Find where the given text appears and provide that cell's center as (X, Y) coordinate. 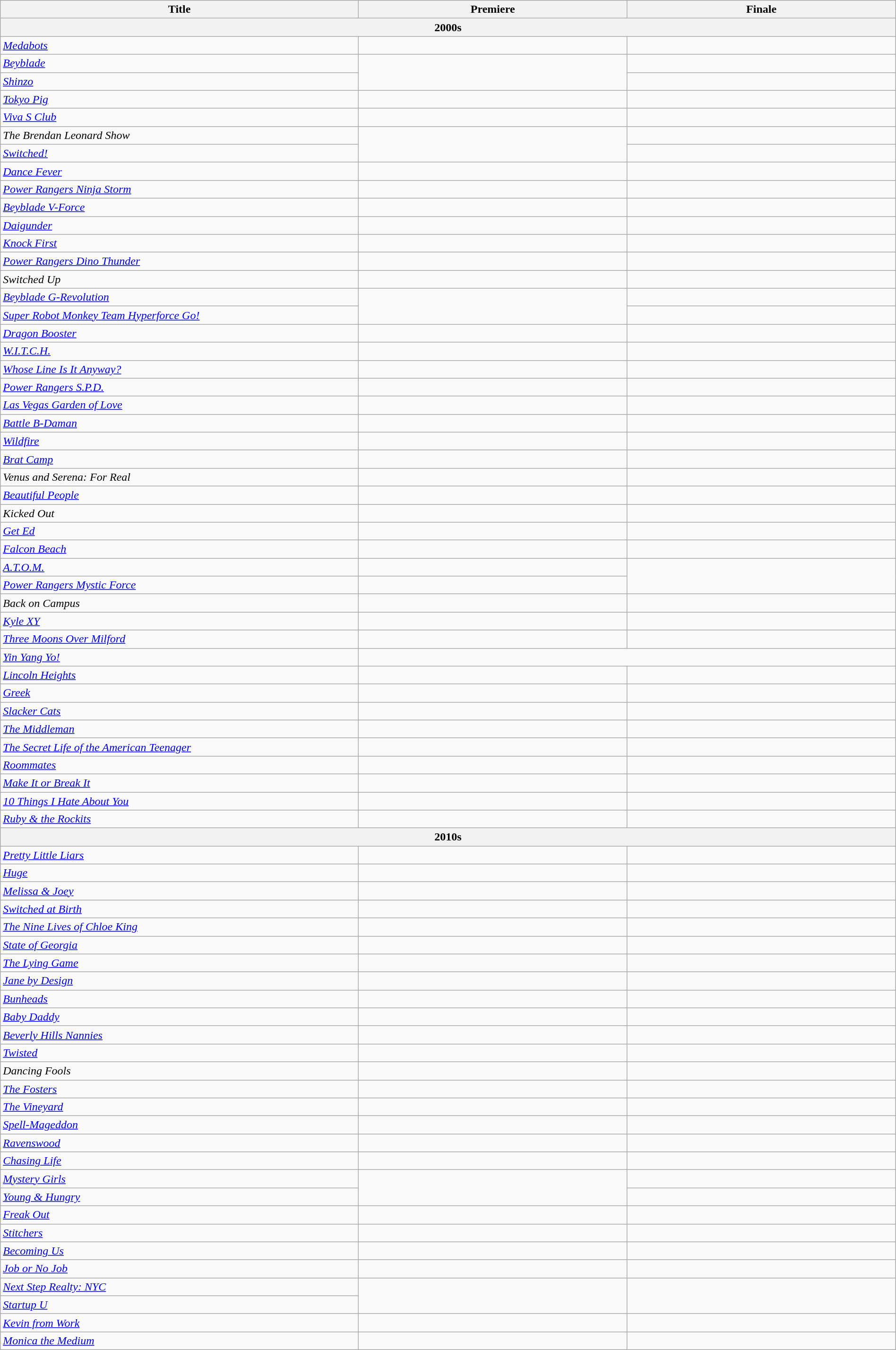
Wildfire (180, 441)
Jane by Design (180, 981)
Melissa & Joey (180, 891)
Kicked Out (180, 513)
Switched! (180, 153)
Beautiful People (180, 495)
Beyblade G-Revolution (180, 297)
Next Step Realty: NYC (180, 1287)
2010s (448, 837)
The Lying Game (180, 963)
Yin Yang Yo! (180, 657)
Baby Daddy (180, 1017)
Startup U (180, 1305)
Greek (180, 693)
Ruby & the Rockits (180, 819)
Daigunder (180, 225)
Power Rangers Ninja Storm (180, 189)
Finale (761, 9)
Mystery Girls (180, 1179)
Slacker Cats (180, 711)
Three Moons Over Milford (180, 639)
Young & Hungry (180, 1197)
A.T.O.M. (180, 567)
The Fosters (180, 1089)
Switched at Birth (180, 909)
Dragon Booster (180, 333)
Beyblade V-Force (180, 207)
Stitchers (180, 1233)
Bunheads (180, 999)
Premiere (493, 9)
Power Rangers Mystic Force (180, 585)
Kyle XY (180, 621)
Viva S Club (180, 117)
Battle B-Daman (180, 423)
Venus and Serena: For Real (180, 477)
2000s (448, 27)
Chasing Life (180, 1161)
Kevin from Work (180, 1323)
Dancing Fools (180, 1071)
W.I.T.C.H. (180, 351)
State of Georgia (180, 945)
Lincoln Heights (180, 675)
Monica the Medium (180, 1341)
Becoming Us (180, 1251)
Power Rangers Dino Thunder (180, 261)
Get Ed (180, 531)
The Secret Life of the American Teenager (180, 747)
Huge (180, 873)
10 Things I Hate About You (180, 801)
The Brendan Leonard Show (180, 135)
Tokyo Pig (180, 99)
The Nine Lives of Chloe King (180, 927)
Power Rangers S.P.D. (180, 387)
Medabots (180, 45)
Freak Out (180, 1215)
Super Robot Monkey Team Hyperforce Go! (180, 315)
The Middleman (180, 729)
Switched Up (180, 279)
Brat Camp (180, 459)
Whose Line Is It Anyway? (180, 369)
Twisted (180, 1053)
Beverly Hills Nannies (180, 1035)
Falcon Beach (180, 549)
Dance Fever (180, 171)
Roommates (180, 765)
Make It or Break It (180, 783)
Back on Campus (180, 603)
Spell-Mageddon (180, 1125)
Job or No Job (180, 1269)
Title (180, 9)
Beyblade (180, 63)
Pretty Little Liars (180, 855)
The Vineyard (180, 1107)
Ravenswood (180, 1143)
Shinzo (180, 81)
Knock First (180, 243)
Las Vegas Garden of Love (180, 405)
